Capture the cell that displays the provided text and extract its (x, y) central coordinate. 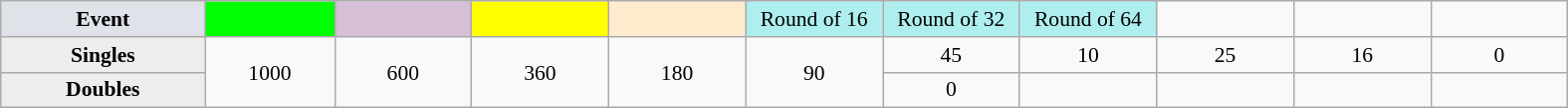
10 (1088, 55)
Round of 64 (1088, 19)
1000 (270, 72)
Round of 16 (814, 19)
180 (677, 72)
16 (1362, 55)
360 (541, 72)
Singles (104, 55)
45 (951, 55)
25 (1226, 55)
90 (814, 72)
Doubles (104, 90)
Event (104, 19)
Round of 32 (951, 19)
600 (403, 72)
